Find where the given text appears and provide that cell's center as (x, y) coordinate. 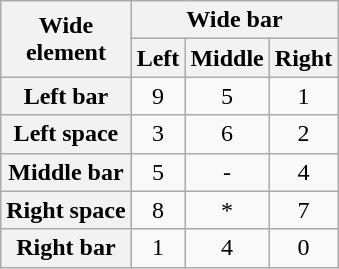
9 (158, 96)
- (227, 172)
2 (303, 134)
* (227, 210)
3 (158, 134)
8 (158, 210)
Right space (66, 210)
0 (303, 248)
Middle (227, 58)
7 (303, 210)
6 (227, 134)
Left space (66, 134)
Wideelement (66, 39)
Left (158, 58)
Left bar (66, 96)
Wide bar (234, 20)
Middle bar (66, 172)
Right bar (66, 248)
Right (303, 58)
